Identify which cell holds the provided text, then report its [X, Y] central coordinate. 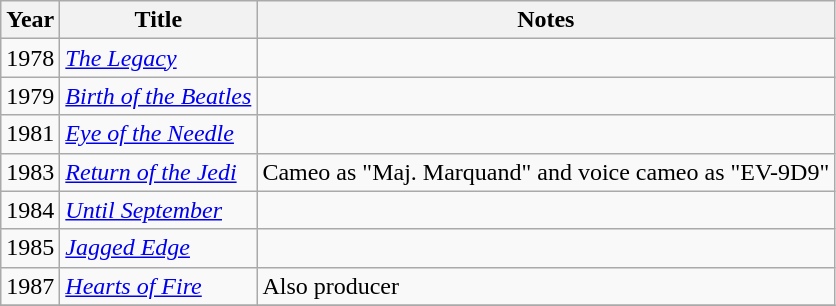
Jagged Edge [158, 248]
1987 [30, 286]
1981 [30, 134]
1984 [30, 210]
Return of the Jedi [158, 172]
Hearts of Fire [158, 286]
The Legacy [158, 58]
1985 [30, 248]
1983 [30, 172]
1979 [30, 96]
Notes [546, 20]
1978 [30, 58]
Cameo as "Maj. Marquand" and voice cameo as "EV-9D9" [546, 172]
Year [30, 20]
Title [158, 20]
Also producer [546, 286]
Until September [158, 210]
Birth of the Beatles [158, 96]
Eye of the Needle [158, 134]
